Scan for the cell matching the given text and deliver its (X, Y) coordinate at center. 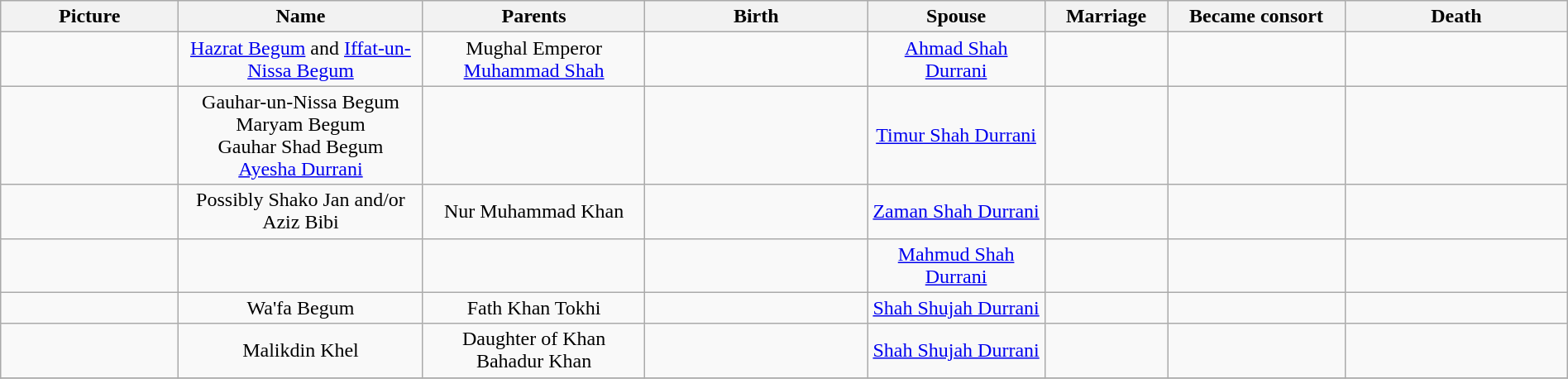
Spouse (956, 17)
Birth (756, 17)
Mahmud Shah Durrani (956, 265)
Nur Muhammad Khan (534, 212)
Picture (89, 17)
Became consort (1257, 17)
Gauhar-un-Nissa BegumMaryam BegumGauhar Shad BegumAyesha Durrani (301, 136)
Zaman Shah Durrani (956, 212)
Hazrat Begum and Iffat-un-Nissa Begum (301, 60)
Daughter of Khan Bahadur Khan (534, 351)
Fath Khan Tokhi (534, 308)
Marriage (1107, 17)
Death (1456, 17)
Timur Shah Durrani (956, 136)
Mughal Emperor Muhammad Shah (534, 60)
Malikdin Khel (301, 351)
Possibly Shako Jan and/or Aziz Bibi (301, 212)
Ahmad Shah Durrani (956, 60)
Name (301, 17)
Parents (534, 17)
Wa'fa Begum (301, 308)
